Identify which cell holds the provided text, then report its [X, Y] central coordinate. 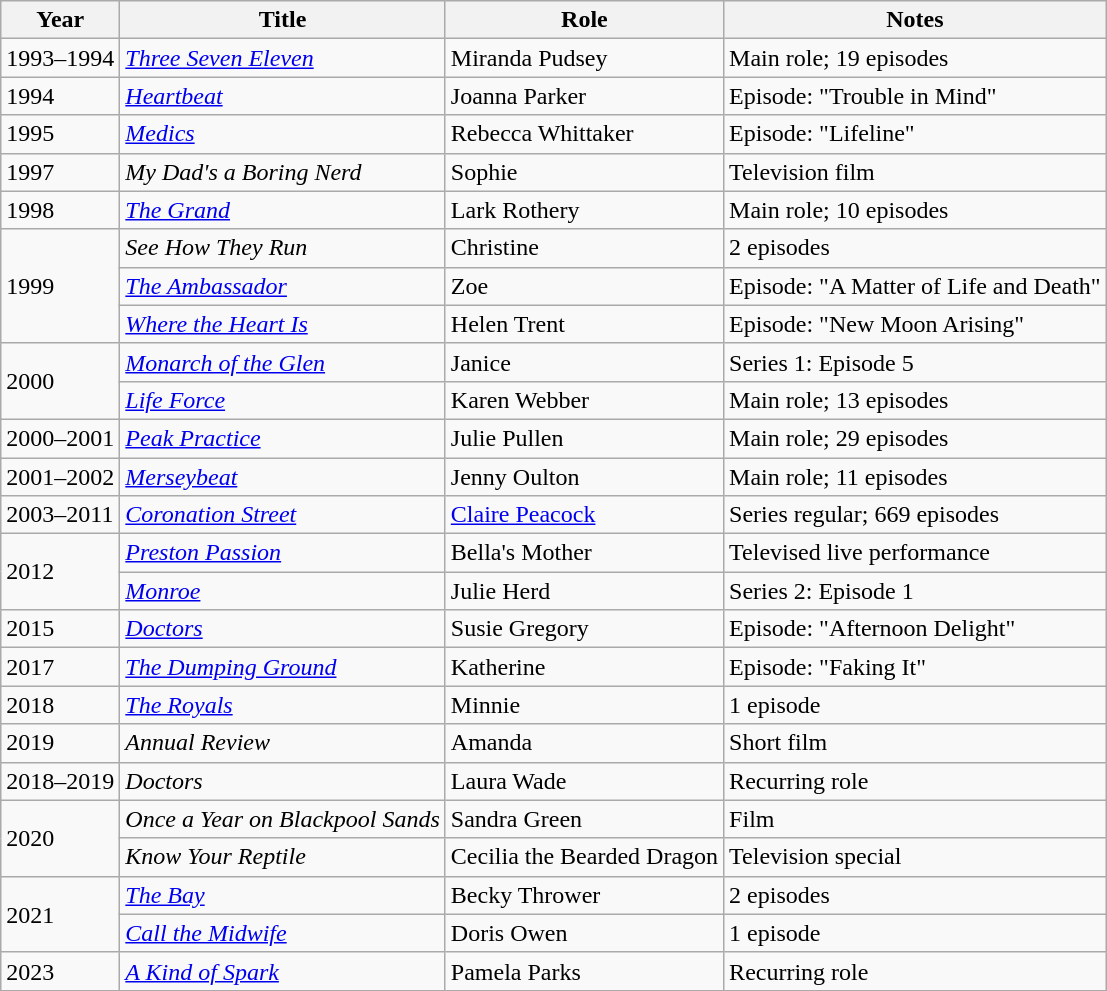
Series regular; 669 episodes [916, 515]
2019 [60, 743]
Sophie [584, 172]
Preston Passion [282, 553]
Life Force [282, 400]
Know Your Reptile [282, 857]
Film [916, 819]
Title [282, 20]
Becky Thrower [584, 895]
Television special [916, 857]
1993–1994 [60, 58]
Karen Webber [584, 400]
Once a Year on Blackpool Sands [282, 819]
Main role; 29 episodes [916, 438]
Christine [584, 248]
Televised live performance [916, 553]
2000 [60, 381]
The Dumping Ground [282, 667]
Annual Review [282, 743]
2023 [60, 971]
Main role; 10 episodes [916, 210]
Medics [282, 134]
Pamela Parks [584, 971]
Episode: "New Moon Arising" [916, 324]
Janice [584, 362]
2020 [60, 838]
2000–2001 [60, 438]
Call the Midwife [282, 933]
2012 [60, 572]
Television film [916, 172]
The Bay [282, 895]
Sandra Green [584, 819]
Cecilia the Bearded Dragon [584, 857]
The Royals [282, 705]
Julie Pullen [584, 438]
Zoe [584, 286]
Episode: "A Matter of Life and Death" [916, 286]
Short film [916, 743]
See How They Run [282, 248]
1998 [60, 210]
2021 [60, 914]
1999 [60, 286]
Peak Practice [282, 438]
2017 [60, 667]
Merseybeat [282, 477]
1995 [60, 134]
Series 1: Episode 5 [916, 362]
A Kind of Spark [282, 971]
Three Seven Eleven [282, 58]
Main role; 13 episodes [916, 400]
Claire Peacock [584, 515]
Episode: "Afternoon Delight" [916, 629]
1997 [60, 172]
Amanda [584, 743]
Main role; 11 episodes [916, 477]
Main role; 19 episodes [916, 58]
My Dad's a Boring Nerd [282, 172]
2001–2002 [60, 477]
2018–2019 [60, 781]
1994 [60, 96]
Bella's Mother [584, 553]
Doris Owen [584, 933]
Julie Herd [584, 591]
Series 2: Episode 1 [916, 591]
2015 [60, 629]
The Grand [282, 210]
Lark Rothery [584, 210]
Susie Gregory [584, 629]
Monarch of the Glen [282, 362]
Notes [916, 20]
Rebecca Whittaker [584, 134]
The Ambassador [282, 286]
2018 [60, 705]
Minnie [584, 705]
Heartbeat [282, 96]
Jenny Oulton [584, 477]
Joanna Parker [584, 96]
Year [60, 20]
Episode: "Trouble in Mind" [916, 96]
Katherine [584, 667]
Episode: "Lifeline" [916, 134]
Coronation Street [282, 515]
Where the Heart Is [282, 324]
Episode: "Faking It" [916, 667]
Role [584, 20]
Helen Trent [584, 324]
Miranda Pudsey [584, 58]
Monroe [282, 591]
Laura Wade [584, 781]
2003–2011 [60, 515]
